Output the (x, y) coordinate of the center of the cell containing the given text.  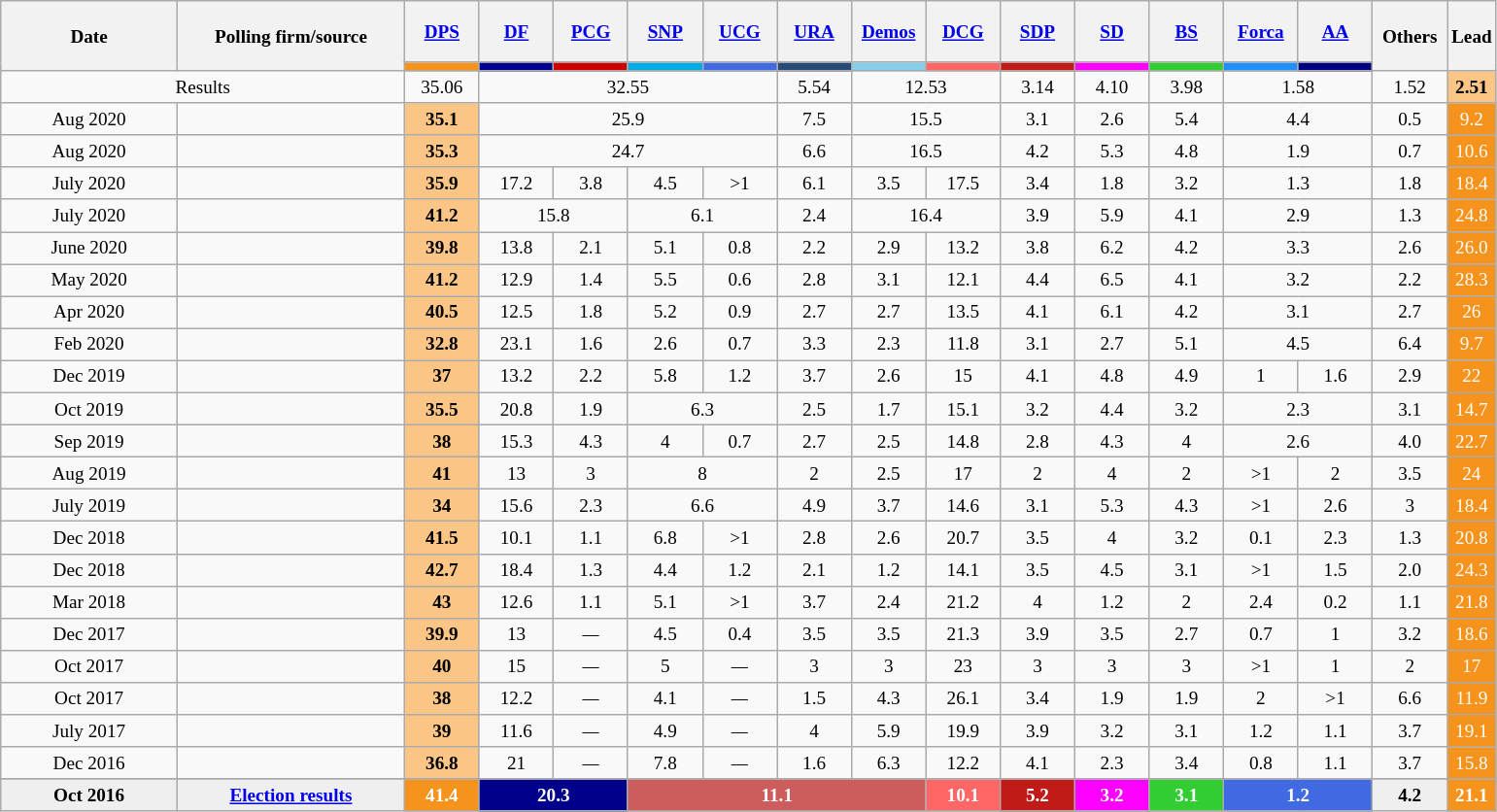
1.4 (591, 280)
0.2 (1335, 602)
18.6 (1473, 633)
12.9 (517, 280)
6.5 (1111, 280)
Sep 2019 (89, 441)
5.54 (814, 87)
5.5 (664, 280)
11.6 (517, 730)
43 (443, 602)
1.52 (1411, 87)
32.55 (628, 87)
32.8 (443, 344)
12.5 (517, 313)
14.1 (964, 569)
12.53 (925, 87)
Aug 2019 (89, 472)
0.5 (1411, 118)
0.6 (740, 280)
17.2 (517, 183)
41.4 (443, 795)
June 2020 (89, 247)
20.7 (964, 538)
SNP (664, 31)
39 (443, 730)
9.2 (1473, 118)
15.3 (517, 441)
9.7 (1473, 344)
20.3 (554, 795)
6.2 (1111, 247)
37 (443, 377)
July 2017 (89, 730)
Apr 2020 (89, 313)
23.1 (517, 344)
35.06 (443, 87)
UCG (740, 31)
19.9 (964, 730)
DPS (443, 31)
4.0 (1411, 441)
12.6 (517, 602)
40.5 (443, 313)
12.1 (964, 280)
39.9 (443, 633)
41 (443, 472)
26 (1473, 313)
Demos (888, 31)
8 (701, 472)
35.5 (443, 408)
10.6 (1473, 152)
Others (1411, 36)
21.8 (1473, 602)
BS (1187, 31)
16.5 (925, 152)
22 (1473, 377)
Dec 2017 (89, 633)
Dec 2019 (89, 377)
15.1 (964, 408)
Date (89, 36)
36.8 (443, 763)
Polling firm/source (290, 36)
Dec 2016 (89, 763)
17.5 (964, 183)
21 (517, 763)
21.2 (964, 602)
22.7 (1473, 441)
16.4 (925, 216)
15.5 (925, 118)
5.8 (664, 377)
0.4 (740, 633)
21.1 (1473, 795)
11.1 (777, 795)
11.8 (964, 344)
DF (517, 31)
26.1 (964, 697)
1.58 (1298, 87)
Feb 2020 (89, 344)
AA (1335, 31)
Election results (290, 795)
Mar 2018 (89, 602)
Forca (1261, 31)
7.8 (664, 763)
5.4 (1187, 118)
13.8 (517, 247)
0.9 (740, 313)
21.3 (964, 633)
Results (203, 87)
13.5 (964, 313)
2.0 (1411, 569)
Lead (1473, 36)
26.0 (1473, 247)
35.9 (443, 183)
24.7 (628, 152)
25.9 (628, 118)
DCG (964, 31)
6.4 (1411, 344)
3.14 (1038, 87)
1.7 (888, 408)
14.6 (964, 505)
Oct 2019 (89, 408)
15.6 (517, 505)
PCG (591, 31)
41.5 (443, 538)
SDP (1038, 31)
URA (814, 31)
6.8 (664, 538)
11.9 (1473, 697)
3.98 (1187, 87)
24.8 (1473, 216)
42.7 (443, 569)
24 (1473, 472)
35.1 (443, 118)
May 2020 (89, 280)
5 (664, 666)
14.7 (1473, 408)
Oct 2016 (89, 795)
July 2019 (89, 505)
24.3 (1473, 569)
4.10 (1111, 87)
19.1 (1473, 730)
7.5 (814, 118)
23 (964, 666)
14.8 (964, 441)
40 (443, 666)
0.1 (1261, 538)
34 (443, 505)
39.8 (443, 247)
28.3 (1473, 280)
2.51 (1473, 87)
SD (1111, 31)
35.3 (443, 152)
